Pinpoint the cell where the given text exists, returning its (X, Y) midpoint coordinate. 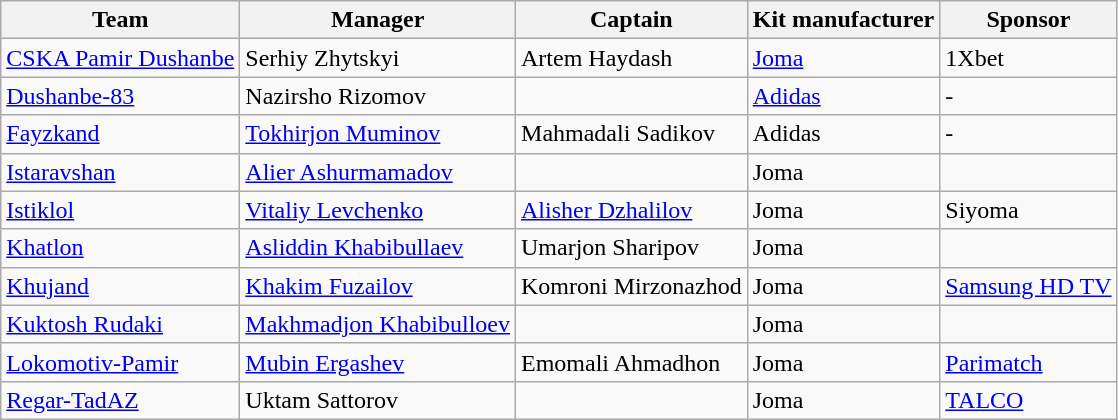
Makhmadjon Khabibulloev (378, 324)
Kit manufacturer (844, 20)
Kuktosh Rudaki (120, 324)
1Xbet (1028, 58)
Tokhirjon Muminov (378, 134)
Artem Haydash (632, 58)
CSKA Pamir Dushanbe (120, 58)
Team (120, 20)
Uktam Sattorov (378, 400)
Serhiy Zhytskyi (378, 58)
Siyoma (1028, 210)
Vitaliy Levchenko (378, 210)
Khatlon (120, 248)
Lokomotiv-Pamir (120, 362)
Khakim Fuzailov (378, 286)
Alier Ashurmamadov (378, 172)
Samsung HD TV (1028, 286)
Istaravshan (120, 172)
Captain (632, 20)
Mubin Ergashev (378, 362)
Emomali Ahmadhon (632, 362)
Istiklol (120, 210)
Sponsor (1028, 20)
Komroni Mirzonazhod (632, 286)
Alisher Dzhalilov (632, 210)
Asliddin Khabibullaev (378, 248)
Mahmadali Sadikov (632, 134)
Umarjon Sharipov (632, 248)
Dushanbe-83 (120, 96)
Manager (378, 20)
Khujand (120, 286)
TALCO (1028, 400)
Fayzkand (120, 134)
Parimatch (1028, 362)
Regar-TadAZ (120, 400)
Nazirsho Rizomov (378, 96)
